Detect which cell encompasses the target text, then output its [x, y] center coordinate. 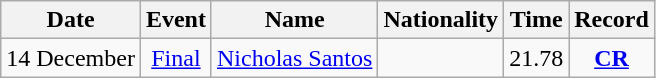
Time [536, 20]
Event [176, 20]
14 December [71, 58]
Name [294, 20]
Nationality [441, 20]
Date [71, 20]
Nicholas Santos [294, 58]
Record [612, 20]
21.78 [536, 58]
Final [176, 58]
CR [612, 58]
